Determine the (X, Y) coordinate at the center of the cell enclosing the given text.  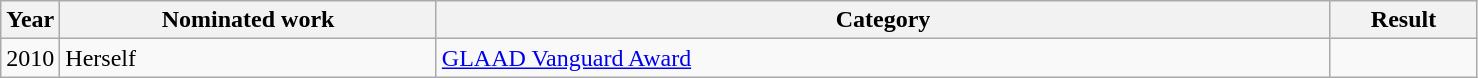
2010 (30, 58)
Nominated work (248, 20)
Category (882, 20)
Year (30, 20)
GLAAD Vanguard Award (882, 58)
Herself (248, 58)
Result (1404, 20)
